Extract the (X, Y) coordinate from the center of the cell holding the provided text.  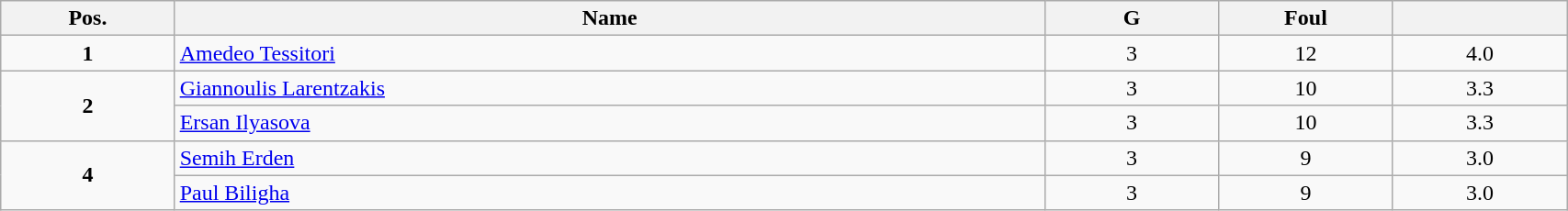
4.0 (1479, 53)
Paul Biligha (610, 193)
Giannoulis Larentzakis (610, 88)
2 (88, 105)
1 (88, 53)
Pos. (88, 18)
Amedeo Tessitori (610, 53)
Ersan Ilyasova (610, 123)
4 (88, 175)
12 (1306, 53)
G (1132, 18)
Foul (1306, 18)
Name (610, 18)
Semih Erden (610, 158)
